Pinpoint the cell where the given text exists, returning its (x, y) midpoint coordinate. 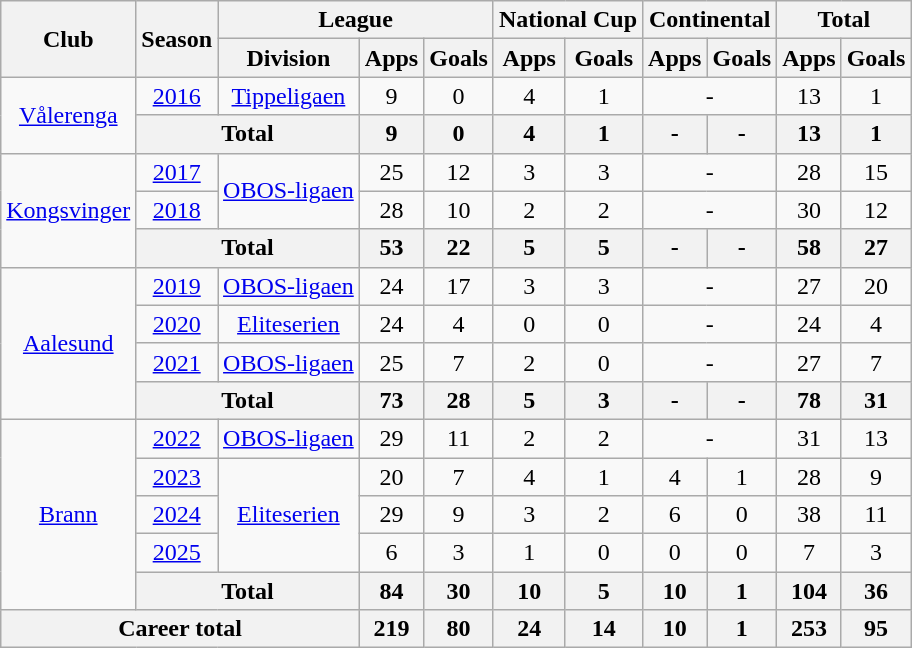
104 (809, 591)
League (356, 20)
Aalesund (68, 343)
95 (876, 629)
58 (809, 248)
36 (876, 591)
73 (391, 400)
15 (876, 172)
38 (809, 515)
Club (68, 39)
2023 (177, 477)
Brann (68, 514)
2018 (177, 210)
84 (391, 591)
Season (177, 39)
14 (604, 629)
17 (459, 286)
22 (459, 248)
Career total (180, 629)
2024 (177, 515)
2016 (177, 96)
2017 (177, 172)
2021 (177, 362)
253 (809, 629)
53 (391, 248)
Continental (710, 20)
2025 (177, 553)
2022 (177, 438)
2020 (177, 324)
Vålerenga (68, 115)
2019 (177, 286)
Division (289, 58)
National Cup (568, 20)
80 (459, 629)
Kongsvinger (68, 210)
Tippeligaen (289, 96)
78 (809, 400)
219 (391, 629)
